Scan for the cell matching the given text and deliver its (X, Y) coordinate at center. 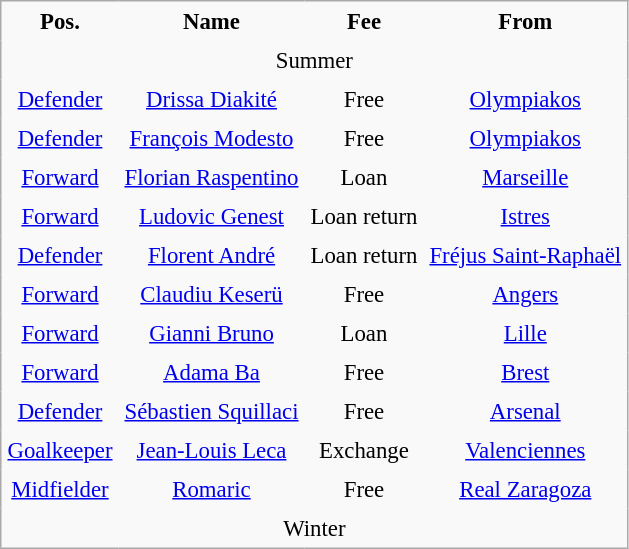
Florent André (211, 256)
Romaric (211, 490)
Gianni Bruno (211, 334)
François Modesto (211, 138)
Pos. (60, 21)
Istres (525, 216)
Claudiu Keserü (211, 294)
Name (211, 21)
Brest (525, 372)
From (525, 21)
Sébastien Squillaci (211, 412)
Marseille (525, 178)
Angers (525, 294)
Goalkeeper (60, 450)
Summer (314, 60)
Valenciennes (525, 450)
Exchange (364, 450)
Adama Ba (211, 372)
Fee (364, 21)
Real Zaragoza (525, 490)
Drissa Diakité (211, 100)
Arsenal (525, 412)
Ludovic Genest (211, 216)
Midfielder (60, 490)
Florian Raspentino (211, 178)
Winter (314, 528)
Lille (525, 334)
Fréjus Saint-Raphaël (525, 256)
Jean-Louis Leca (211, 450)
